Capture the cell that displays the provided text and extract its (x, y) central coordinate. 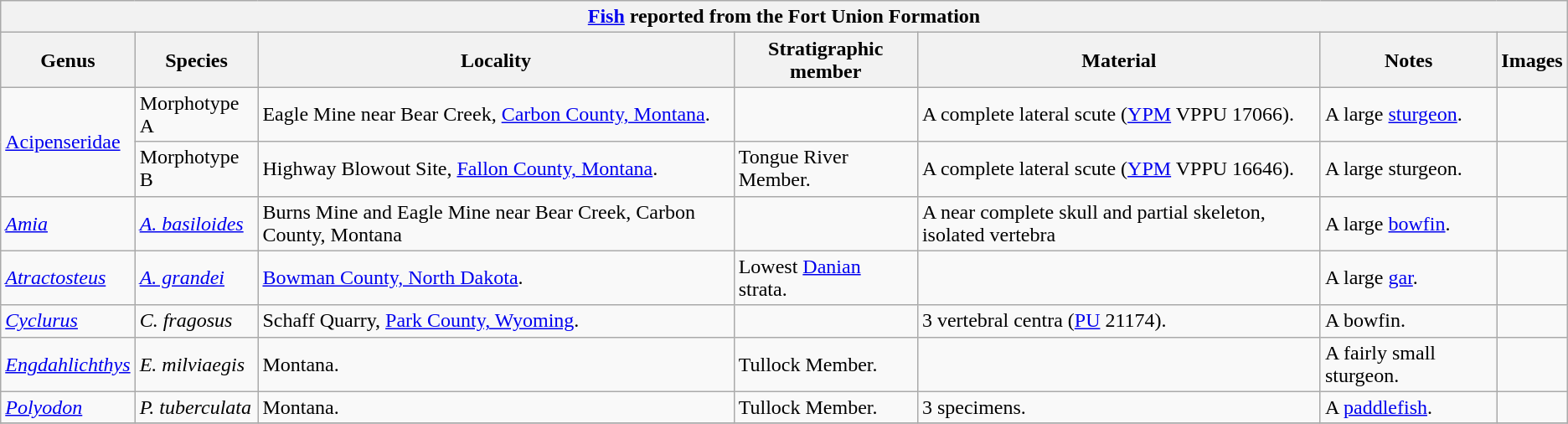
Genus (68, 60)
A complete lateral scute (YPM VPPU 17066). (1119, 114)
Fish reported from the Fort Union Formation (784, 17)
Burns Mine and Eagle Mine near Bear Creek, Carbon County, Montana (496, 223)
Notes (1408, 60)
Tongue River Member. (826, 169)
Atractosteus (68, 278)
Locality (496, 60)
A complete lateral scute (YPM VPPU 16646). (1119, 169)
Morphotype B (196, 169)
Lowest Danian strata. (826, 278)
Amia (68, 223)
Morphotype A (196, 114)
Engdahlichthys (68, 364)
A large bowfin. (1408, 223)
Cyclurus (68, 321)
Material (1119, 60)
A near complete skull and partial skeleton, isolated vertebra (1119, 223)
Bowman County, North Dakota. (496, 278)
3 vertebral centra (PU 21174). (1119, 321)
A paddlefish. (1408, 407)
Highway Blowout Site, Fallon County, Montana. (496, 169)
Polyodon (68, 407)
Acipenseridae (68, 142)
Eagle Mine near Bear Creek, Carbon County, Montana. (496, 114)
A. grandei (196, 278)
3 specimens. (1119, 407)
P. tuberculata (196, 407)
C. fragosus (196, 321)
A. basiloides (196, 223)
E. milviaegis (196, 364)
A large gar. (1408, 278)
Species (196, 60)
Stratigraphic member (826, 60)
Images (1532, 60)
A fairly small sturgeon. (1408, 364)
A bowfin. (1408, 321)
Schaff Quarry, Park County, Wyoming. (496, 321)
